Extract the (x, y) coordinate from the center of the cell holding the provided text.  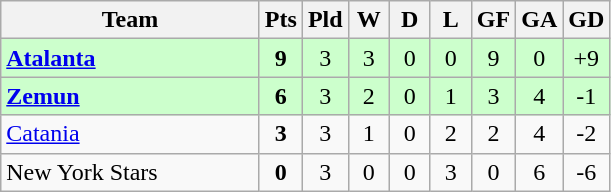
+9 (586, 58)
D (410, 20)
Catania (130, 134)
-6 (586, 172)
W (368, 20)
-2 (586, 134)
-1 (586, 96)
GF (493, 20)
GA (540, 20)
Atalanta (130, 58)
Pld (325, 20)
GD (586, 20)
Zemun (130, 96)
Pts (280, 20)
New York Stars (130, 172)
L (450, 20)
Team (130, 20)
